For the text-containing cell, return its midpoint in (X, Y) coordinate format. 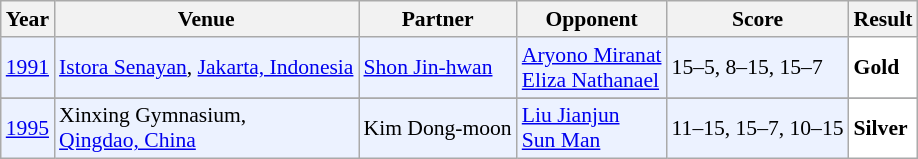
Kim Dong-moon (437, 128)
Score (758, 19)
Silver (884, 128)
Liu Jianjun Sun Man (592, 128)
1991 (28, 68)
15–5, 8–15, 15–7 (758, 68)
Gold (884, 68)
Result (884, 19)
Venue (206, 19)
11–15, 15–7, 10–15 (758, 128)
Shon Jin-hwan (437, 68)
1995 (28, 128)
Partner (437, 19)
Istora Senayan, Jakarta, Indonesia (206, 68)
Xinxing Gymnasium, Qingdao, China (206, 128)
Opponent (592, 19)
Aryono Miranat Eliza Nathanael (592, 68)
Year (28, 19)
